Pinpoint the cell where the given text exists, returning its (X, Y) midpoint coordinate. 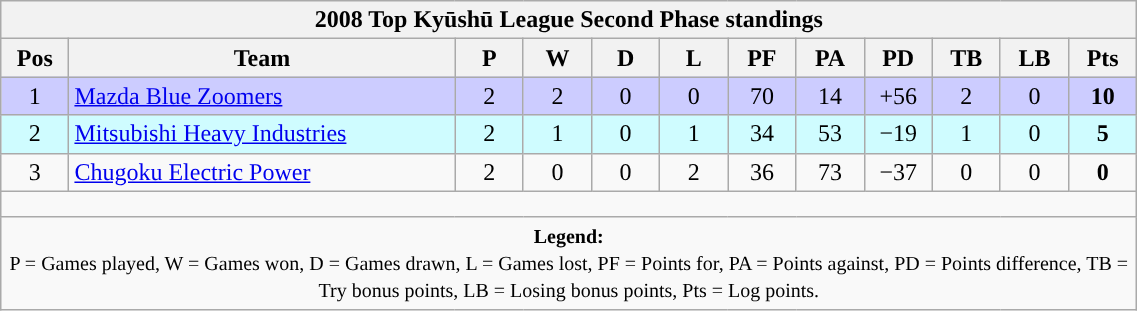
14 (830, 96)
Pts (1103, 58)
LB (1034, 58)
70 (762, 96)
P (489, 58)
PF (762, 58)
+56 (898, 96)
34 (762, 134)
Team (262, 58)
Chugoku Electric Power (262, 172)
73 (830, 172)
L (694, 58)
Mazda Blue Zoomers (262, 96)
PA (830, 58)
2008 Top Kyūshū League Second Phase standings (569, 20)
W (557, 58)
D (625, 58)
PD (898, 58)
3 (35, 172)
Pos (35, 58)
10 (1103, 96)
−19 (898, 134)
53 (830, 134)
TB (966, 58)
5 (1103, 134)
−37 (898, 172)
Mitsubishi Heavy Industries (262, 134)
36 (762, 172)
